Search for the cell housing the specified text and yield its [x, y] center coordinate. 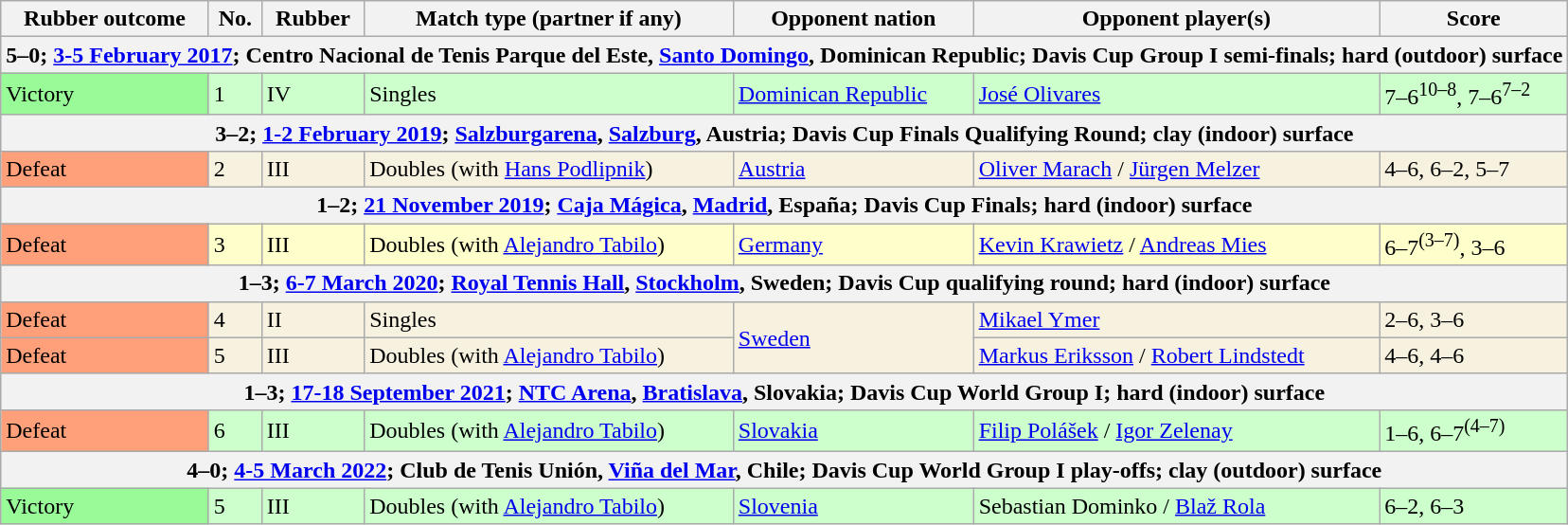
1–6, 6–7(4–7) [1473, 430]
Opponent player(s) [1176, 19]
Kevin Krawietz / Andreas Mies [1176, 244]
José Olivares [1176, 95]
Mikael Ymer [1176, 319]
Sweden [853, 337]
1–2; 21 November 2019; Caja Mágica, Madrid, España; Davis Cup Finals; hard (indoor) surface [784, 206]
6–2, 6–3 [1473, 506]
6 [235, 430]
2–6, 3–6 [1473, 319]
4–6, 4–6 [1473, 355]
Rubber outcome [105, 19]
Score [1473, 19]
4 [235, 319]
Austria [853, 169]
Match type (partner if any) [549, 19]
Rubber [312, 19]
3 [235, 244]
Markus Eriksson / Robert Lindstedt [1176, 355]
Dominican Republic [853, 95]
1–3; 6-7 March 2020; Royal Tennis Hall, Stockholm, Sweden; Davis Cup qualifying round; hard (indoor) surface [784, 283]
2 [235, 169]
Opponent nation [853, 19]
Filip Polášek / Igor Zelenay [1176, 430]
3–2; 1-2 February 2019; Salzburgarena, Salzburg, Austria; Davis Cup Finals Qualifying Round; clay (indoor) surface [784, 133]
Oliver Marach / Jürgen Melzer [1176, 169]
Sebastian Dominko / Blaž Rola [1176, 506]
1 [235, 95]
4–0; 4-5 March 2022; Club de Tenis Unión, Viña del Mar, Chile; Davis Cup World Group I play-offs; clay (outdoor) surface [784, 470]
No. [235, 19]
Germany [853, 244]
1–3; 17-18 September 2021; NTC Arena, Bratislava, Slovakia; Davis Cup World Group I; hard (indoor) surface [784, 391]
Slovenia [853, 506]
7–610–8, 7–67–2 [1473, 95]
4–6, 6–2, 5–7 [1473, 169]
II [312, 319]
6–7(3–7), 3–6 [1473, 244]
Doubles (with Hans Podlipnik) [549, 169]
IV [312, 95]
Slovakia [853, 430]
